Find where the given text appears and provide that cell's center as [x, y] coordinate. 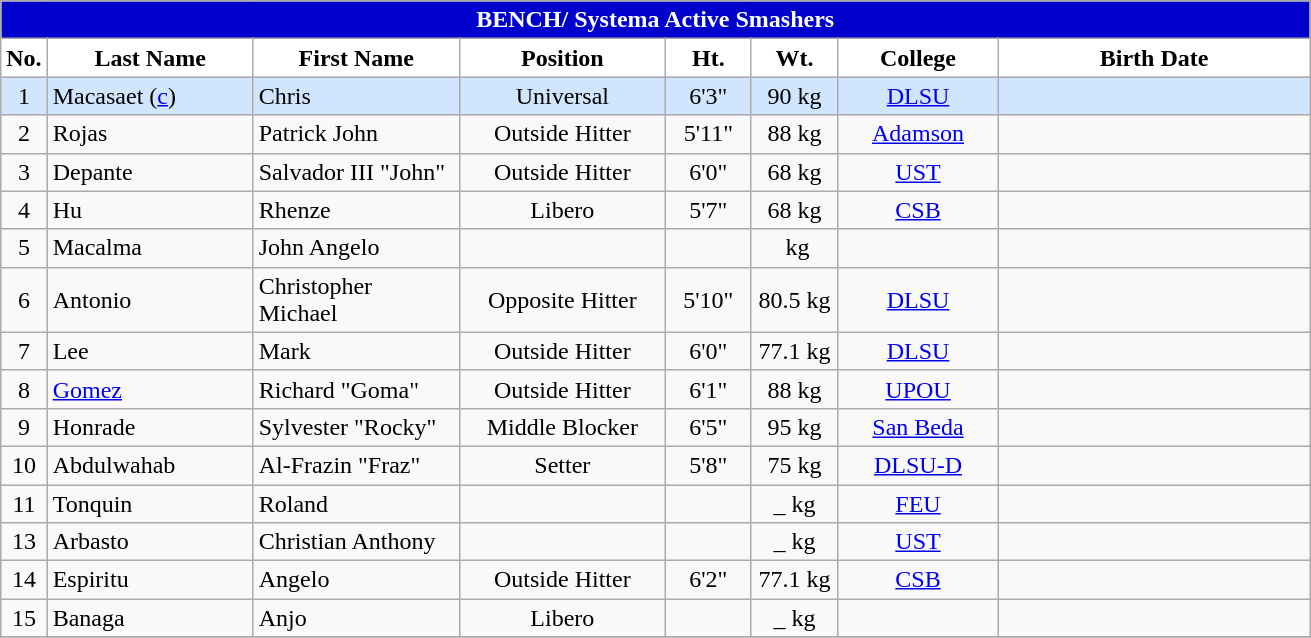
5'10" [708, 300]
Hu [150, 210]
Arbasto [150, 542]
Rhenze [356, 210]
Antonio [150, 300]
No. [24, 58]
5'11" [708, 134]
Angelo [356, 580]
Sylvester "Rocky" [356, 427]
Rojas [150, 134]
Tonquin [150, 503]
Espiritu [150, 580]
kg [794, 248]
Macasaet (c) [150, 96]
Christian Anthony [356, 542]
Al-Frazin "Fraz" [356, 465]
Abdulwahab [150, 465]
Anjo [356, 618]
4 [24, 210]
Banaga [150, 618]
80.5 kg [794, 300]
6 [24, 300]
11 [24, 503]
Last Name [150, 58]
Adamson [918, 134]
Richard "Goma" [356, 389]
6'1" [708, 389]
8 [24, 389]
Patrick John [356, 134]
John Angelo [356, 248]
Honrade [150, 427]
Universal [562, 96]
First Name [356, 58]
9 [24, 427]
15 [24, 618]
Setter [562, 465]
FEU [918, 503]
3 [24, 172]
San Beda [918, 427]
75 kg [794, 465]
Macalma [150, 248]
Roland [356, 503]
90 kg [794, 96]
6'3" [708, 96]
14 [24, 580]
Christopher Michael [356, 300]
5 [24, 248]
1 [24, 96]
13 [24, 542]
UPOU [918, 389]
Lee [150, 351]
6'2" [708, 580]
Mark [356, 351]
5'8" [708, 465]
Birth Date [1154, 58]
10 [24, 465]
Gomez [150, 389]
Ht. [708, 58]
Middle Blocker [562, 427]
95 kg [794, 427]
Chris [356, 96]
Opposite Hitter [562, 300]
7 [24, 351]
5'7" [708, 210]
2 [24, 134]
Wt. [794, 58]
College [918, 58]
Salvador III "John" [356, 172]
DLSU-D [918, 465]
6'5" [708, 427]
Depante [150, 172]
Position [562, 58]
BENCH/ Systema Active Smashers [656, 20]
